Determine the [x, y] coordinate at the center of the cell enclosing the given text.  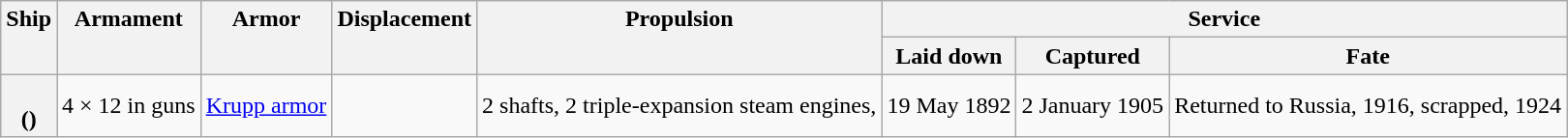
Captured [1093, 56]
Fate [1369, 56]
Returned to Russia, 1916, scrapped, 1924 [1369, 106]
Propulsion [679, 38]
2 January 1905 [1093, 106]
Displacement [405, 38]
Ship [29, 38]
Armament [130, 38]
2 shafts, 2 triple-expansion steam engines, [679, 106]
19 May 1892 [949, 106]
4 × 12 in guns [130, 106]
() [29, 106]
Krupp armor [266, 106]
Armor [266, 38]
Laid down [949, 56]
Service [1224, 19]
